Find where the given text appears and provide that cell's center as [X, Y] coordinate. 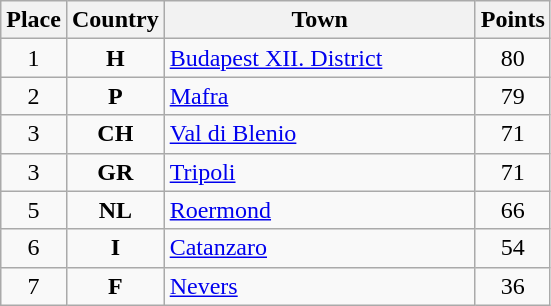
36 [512, 286]
54 [512, 248]
2 [34, 96]
H [115, 58]
7 [34, 286]
Val di Blenio [320, 134]
CH [115, 134]
Place [34, 20]
6 [34, 248]
Mafra [320, 96]
Town [320, 20]
Country [115, 20]
NL [115, 210]
1 [34, 58]
Tripoli [320, 172]
80 [512, 58]
GR [115, 172]
Points [512, 20]
Catanzaro [320, 248]
Budapest XII. District [320, 58]
79 [512, 96]
5 [34, 210]
F [115, 286]
Nevers [320, 286]
P [115, 96]
66 [512, 210]
I [115, 248]
Roermond [320, 210]
